Capture the cell that displays the provided text and extract its (X, Y) central coordinate. 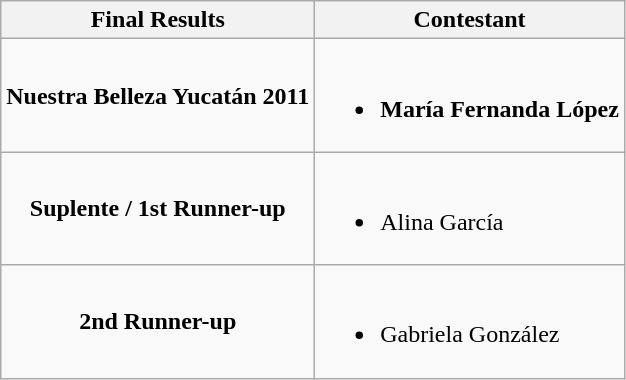
2nd Runner-up (158, 322)
Suplente / 1st Runner-up (158, 208)
Nuestra Belleza Yucatán 2011 (158, 96)
Gabriela González (470, 322)
Final Results (158, 20)
Alina García (470, 208)
Contestant (470, 20)
María Fernanda López (470, 96)
